Return the [X, Y] coordinate for the center point of the cell that contains the specified text.  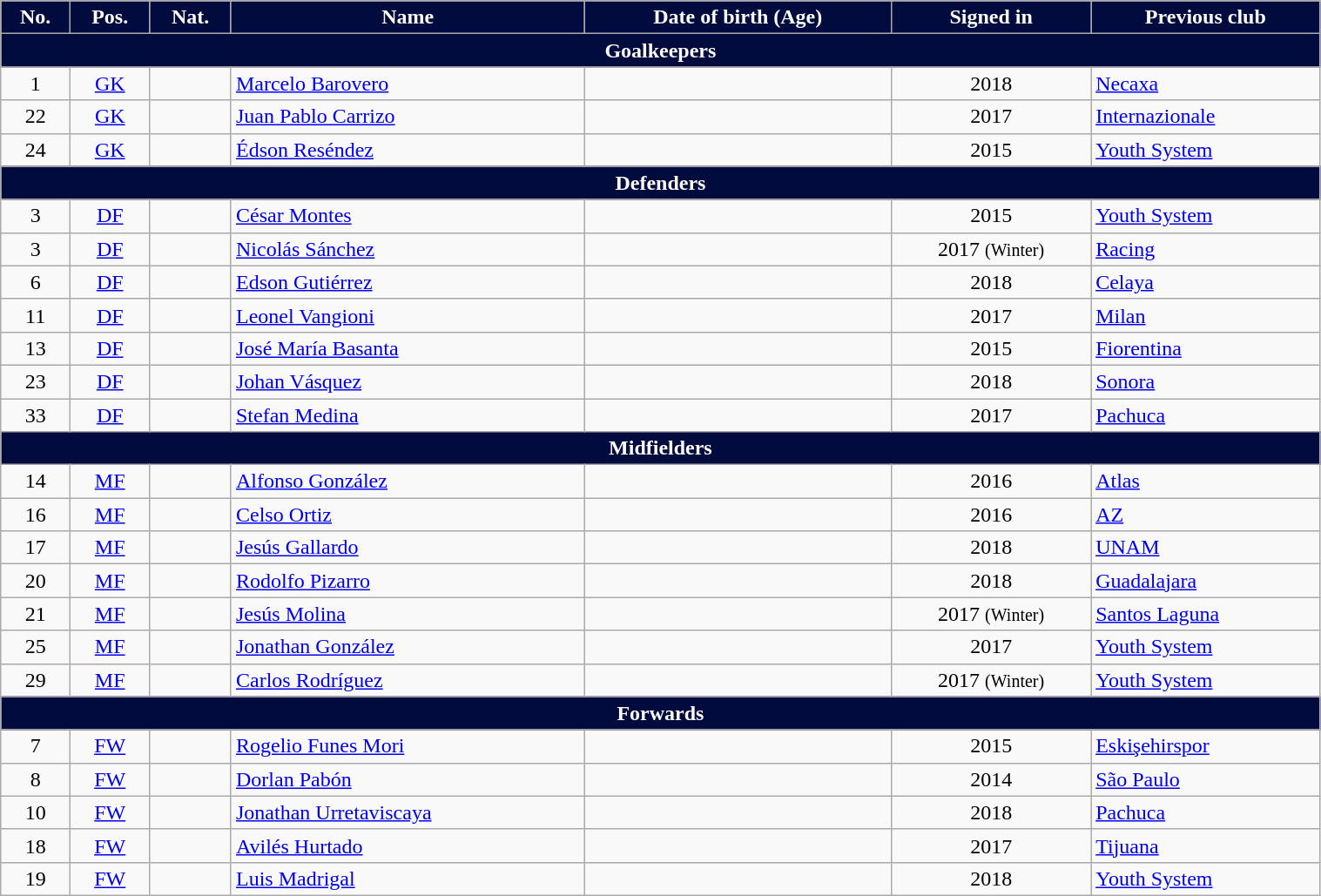
Previous club [1205, 17]
Racing [1205, 249]
Nat. [191, 17]
13 [36, 348]
Sonora [1205, 381]
Santos Laguna [1205, 614]
Jonathan Urretaviscaya [408, 812]
Rogelio Funes Mori [408, 746]
Milan [1205, 315]
Guadalajara [1205, 581]
Eskişehirspor [1205, 746]
José María Basanta [408, 348]
25 [36, 647]
César Montes [408, 216]
Johan Vásquez [408, 381]
Jesús Gallardo [408, 548]
Midfielders [660, 448]
AZ [1205, 515]
10 [36, 812]
23 [36, 381]
6 [36, 282]
Édson Reséndez [408, 150]
Avilés Hurtado [408, 845]
11 [36, 315]
Necaxa [1205, 84]
8 [36, 779]
17 [36, 548]
Dorlan Pabón [408, 779]
24 [36, 150]
Atlas [1205, 482]
Leonel Vangioni [408, 315]
Forwards [660, 713]
Tijuana [1205, 845]
22 [36, 117]
Marcelo Barovero [408, 84]
UNAM [1205, 548]
Date of birth (Age) [738, 17]
29 [36, 680]
20 [36, 581]
Pos. [110, 17]
Juan Pablo Carrizo [408, 117]
1 [36, 84]
Celaya [1205, 282]
16 [36, 515]
Jonathan González [408, 647]
21 [36, 614]
Goalkeepers [660, 51]
Rodolfo Pizarro [408, 581]
19 [36, 879]
18 [36, 845]
Name [408, 17]
7 [36, 746]
Nicolás Sánchez [408, 249]
2014 [991, 779]
São Paulo [1205, 779]
Fiorentina [1205, 348]
Alfonso González [408, 482]
Internazionale [1205, 117]
No. [36, 17]
Stefan Medina [408, 415]
Jesús Molina [408, 614]
Celso Ortiz [408, 515]
Defenders [660, 183]
Signed in [991, 17]
Edson Gutiérrez [408, 282]
Luis Madrigal [408, 879]
Carlos Rodríguez [408, 680]
14 [36, 482]
33 [36, 415]
